Output the [X, Y] coordinate of the center of the cell containing the given text.  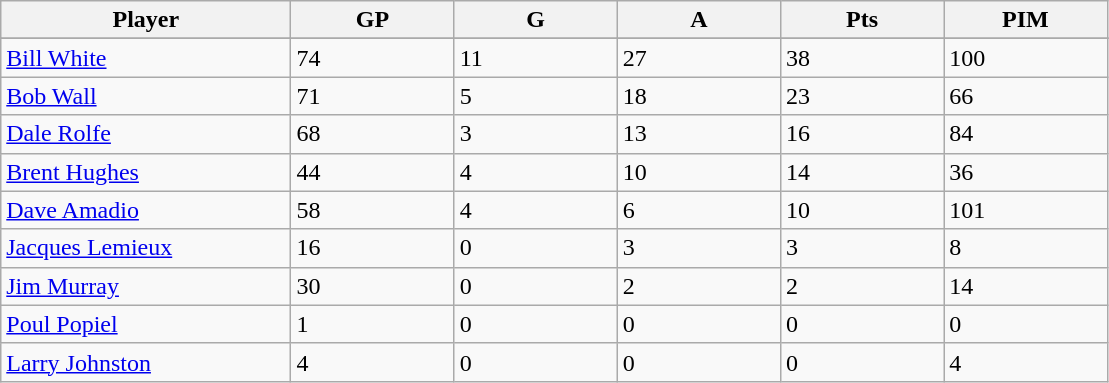
66 [1026, 96]
58 [372, 210]
Bill White [146, 58]
G [536, 20]
GP [372, 20]
27 [698, 58]
71 [372, 96]
A [698, 20]
101 [1026, 210]
Jacques Lemieux [146, 248]
6 [698, 210]
74 [372, 58]
18 [698, 96]
Brent Hughes [146, 172]
13 [698, 134]
23 [862, 96]
Player [146, 20]
Poul Popiel [146, 324]
100 [1026, 58]
Larry Johnston [146, 362]
Pts [862, 20]
30 [372, 286]
68 [372, 134]
Jim Murray [146, 286]
1 [372, 324]
5 [536, 96]
PIM [1026, 20]
Dave Amadio [146, 210]
44 [372, 172]
36 [1026, 172]
84 [1026, 134]
11 [536, 58]
38 [862, 58]
8 [1026, 248]
Bob Wall [146, 96]
Dale Rolfe [146, 134]
